Locate the cell with the specified text and output its (x, y) center coordinate. 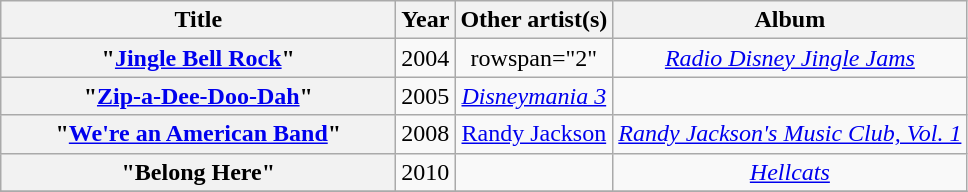
"Zip-a-Dee-Doo-Dah" (198, 96)
"Jingle Bell Rock" (198, 58)
"We're an American Band" (198, 134)
Hellcats (790, 172)
Year (426, 20)
2008 (426, 134)
2004 (426, 58)
Album (790, 20)
Radio Disney Jingle Jams (790, 58)
rowspan="2" (534, 58)
Title (198, 20)
Randy Jackson's Music Club, Vol. 1 (790, 134)
2010 (426, 172)
Disneymania 3 (534, 96)
2005 (426, 96)
Other artist(s) (534, 20)
"Belong Here" (198, 172)
Randy Jackson (534, 134)
